For the text-containing cell, return its midpoint in (X, Y) coordinate format. 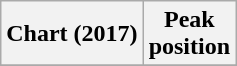
Chart (2017) (72, 34)
Peak position (189, 34)
